Output the (x, y) coordinate of the center of the cell containing the given text.  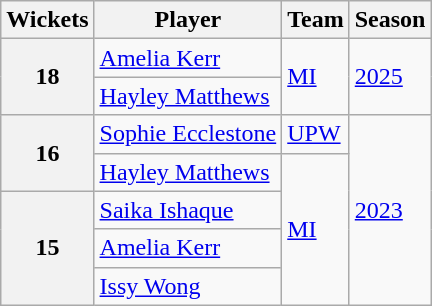
Wickets (48, 20)
2025 (390, 77)
UPW (316, 134)
2023 (390, 210)
Team (316, 20)
Issy Wong (188, 286)
15 (48, 248)
18 (48, 77)
Sophie Ecclestone (188, 134)
Saika Ishaque (188, 210)
Season (390, 20)
Player (188, 20)
16 (48, 153)
